Extract the (X, Y) coordinate from the center of the cell holding the provided text.  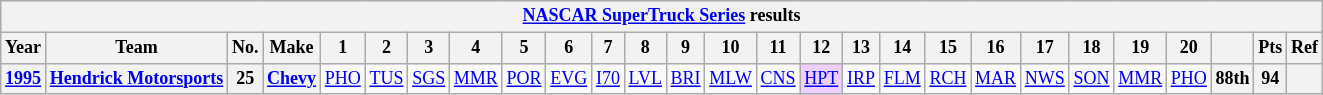
1995 (24, 78)
NWS (1044, 78)
8 (645, 48)
SON (1092, 78)
Ref (1305, 48)
Year (24, 48)
RCH (948, 78)
LVL (645, 78)
No. (246, 48)
EVG (569, 78)
14 (902, 48)
5 (524, 48)
MAR (996, 78)
HPT (822, 78)
20 (1190, 48)
Chevy (292, 78)
SGS (429, 78)
16 (996, 48)
2 (386, 48)
I70 (608, 78)
TUS (386, 78)
MLW (730, 78)
1 (342, 48)
Hendrick Motorsports (136, 78)
7 (608, 48)
94 (1270, 78)
12 (822, 48)
15 (948, 48)
IRP (862, 78)
Make (292, 48)
Pts (1270, 48)
Team (136, 48)
13 (862, 48)
9 (686, 48)
FLM (902, 78)
10 (730, 48)
4 (476, 48)
BRI (686, 78)
25 (246, 78)
6 (569, 48)
POR (524, 78)
CNS (778, 78)
18 (1092, 48)
3 (429, 48)
17 (1044, 48)
11 (778, 48)
NASCAR SuperTruck Series results (662, 16)
88th (1232, 78)
19 (1140, 48)
